Search for the cell housing the specified text and yield its (x, y) center coordinate. 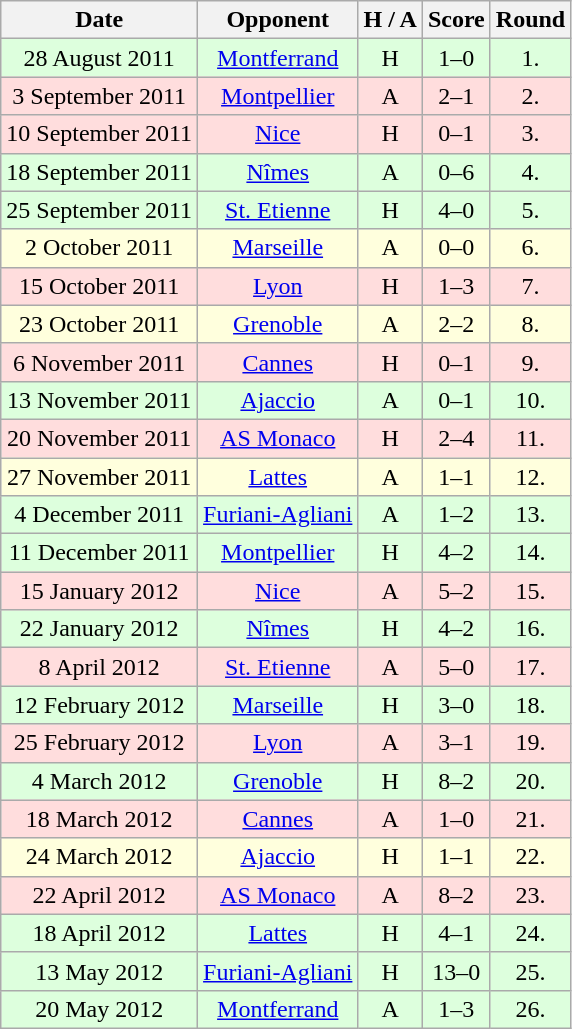
2–2 (456, 324)
27 November 2011 (100, 477)
15. (530, 591)
5–0 (456, 667)
9. (530, 362)
26. (530, 1009)
13 November 2011 (100, 400)
H / A (390, 20)
7. (530, 286)
1–2 (456, 515)
4–1 (456, 933)
1. (530, 58)
28 August 2011 (100, 58)
0–0 (456, 248)
25 September 2011 (100, 210)
16. (530, 629)
24 March 2012 (100, 857)
18. (530, 705)
10. (530, 400)
13–0 (456, 971)
3 September 2011 (100, 96)
25 February 2012 (100, 743)
23 October 2011 (100, 324)
18 September 2011 (100, 172)
22 January 2012 (100, 629)
4 March 2012 (100, 781)
13. (530, 515)
3. (530, 134)
20 May 2012 (100, 1009)
22 April 2012 (100, 895)
Round (530, 20)
2 October 2011 (100, 248)
3–0 (456, 705)
12 February 2012 (100, 705)
Score (456, 20)
11 December 2011 (100, 553)
6. (530, 248)
20. (530, 781)
20 November 2011 (100, 438)
8 April 2012 (100, 667)
3–1 (456, 743)
Date (100, 20)
21. (530, 819)
24. (530, 933)
15 October 2011 (100, 286)
5. (530, 210)
14. (530, 553)
4–0 (456, 210)
8. (530, 324)
2. (530, 96)
4 December 2011 (100, 515)
23. (530, 895)
18 April 2012 (100, 933)
4. (530, 172)
17. (530, 667)
19. (530, 743)
22. (530, 857)
5–2 (456, 591)
25. (530, 971)
18 March 2012 (100, 819)
2–1 (456, 96)
2–4 (456, 438)
10 September 2011 (100, 134)
6 November 2011 (100, 362)
Opponent (278, 20)
11. (530, 438)
15 January 2012 (100, 591)
12. (530, 477)
0–6 (456, 172)
13 May 2012 (100, 971)
